Search for the cell housing the specified text and yield its [X, Y] center coordinate. 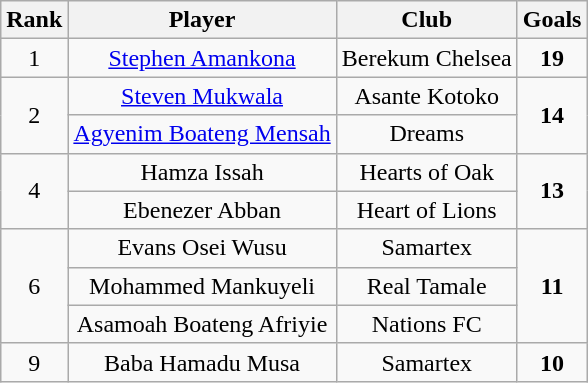
14 [552, 115]
Baba Hamadu Musa [202, 362]
Berekum Chelsea [426, 58]
4 [34, 191]
Hearts of Oak [426, 172]
1 [34, 58]
10 [552, 362]
Stephen Amankona [202, 58]
Agyenim Boateng Mensah [202, 134]
Evans Osei Wusu [202, 248]
2 [34, 115]
6 [34, 286]
Dreams [426, 134]
11 [552, 286]
Heart of Lions [426, 210]
19 [552, 58]
Nations FC [426, 324]
Player [202, 20]
Rank [34, 20]
Ebenezer Abban [202, 210]
Real Tamale [426, 286]
Steven Mukwala [202, 96]
Goals [552, 20]
Asante Kotoko [426, 96]
Club [426, 20]
9 [34, 362]
Hamza Issah [202, 172]
Asamoah Boateng Afriyie [202, 324]
Mohammed Mankuyeli [202, 286]
13 [552, 191]
